Locate the cell with the specified text and output its (x, y) center coordinate. 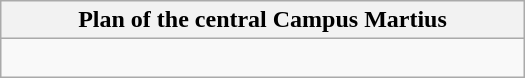
Plan of the central Campus Martius (263, 20)
